Find where the given text appears and provide that cell's center as [X, Y] coordinate. 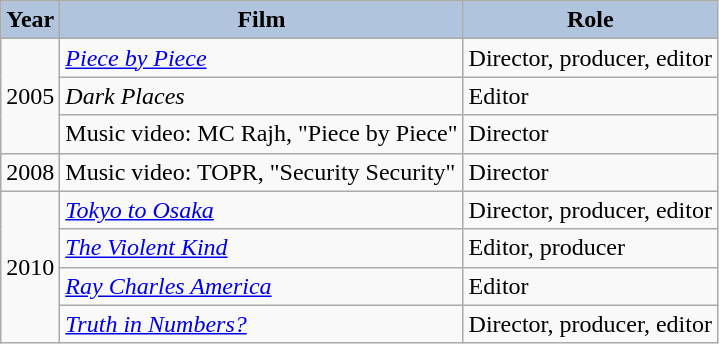
Music video: MC Rajh, "Piece by Piece" [262, 134]
Dark Places [262, 96]
Music video: TOPR, "Security Security" [262, 172]
2010 [30, 267]
Editor, producer [590, 248]
Role [590, 20]
2008 [30, 172]
Piece by Piece [262, 58]
Year [30, 20]
Tokyo to Osaka [262, 210]
Truth in Numbers? [262, 324]
Film [262, 20]
2005 [30, 96]
Ray Charles America [262, 286]
The Violent Kind [262, 248]
